Find where the given text appears and provide that cell's center as [x, y] coordinate. 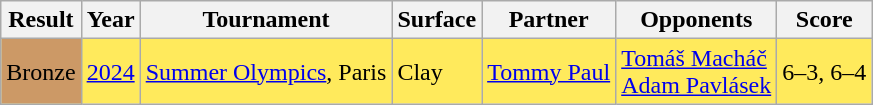
Clay [437, 72]
Opponents [696, 20]
Tommy Paul [549, 72]
Result [41, 20]
Tomáš Macháč Adam Pavlásek [696, 72]
Year [110, 20]
Score [824, 20]
Summer Olympics, Paris [266, 72]
2024 [110, 72]
Surface [437, 20]
Bronze [41, 72]
6–3, 6–4 [824, 72]
Partner [549, 20]
Tournament [266, 20]
